Return [x, y] of the center of cell containing provided text 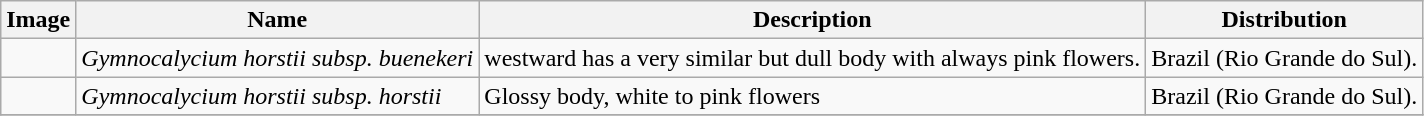
Name [278, 20]
Glossy body, white to pink flowers [812, 96]
Distribution [1284, 20]
Description [812, 20]
westward has a very similar but dull body with always pink flowers. [812, 58]
Gymnocalycium horstii subsp. buenekeri [278, 58]
Image [38, 20]
Gymnocalycium horstii subsp. horstii [278, 96]
